For the text-containing cell, return its midpoint in (x, y) coordinate format. 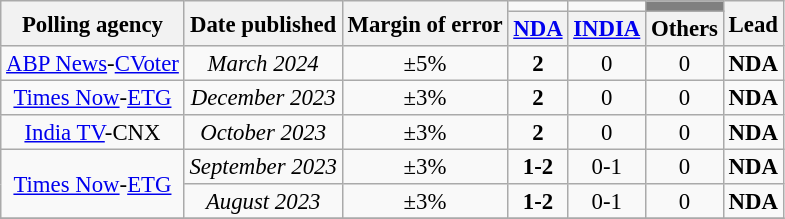
India TV-CNX (92, 132)
ABP News-CVoter (92, 64)
Margin of error (425, 24)
Polling agency (92, 24)
September 2023 (263, 168)
Date published (263, 24)
August 2023 (263, 202)
Others (685, 30)
October 2023 (263, 132)
December 2023 (263, 98)
March 2024 (263, 64)
Lead (753, 24)
INDIA (607, 30)
±5% (425, 64)
